Output the [x, y] coordinate of the center of the cell containing the given text.  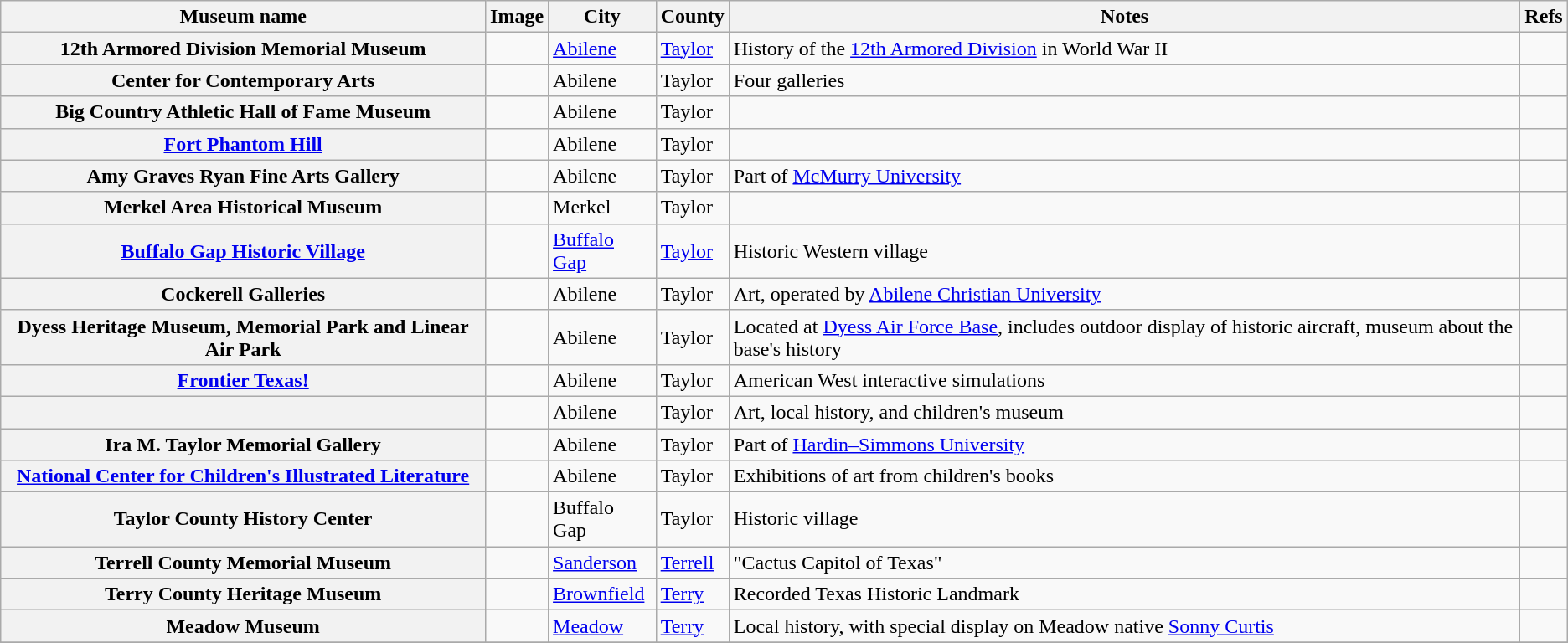
Image [518, 17]
Part of Hardin–Simmons University [1124, 445]
Art, operated by Abilene Christian University [1124, 294]
Ira M. Taylor Memorial Gallery [243, 445]
Located at Dyess Air Force Base, includes outdoor display of historic aircraft, museum about the base's history [1124, 337]
Brownfield [603, 594]
Art, local history, and children's museum [1124, 412]
Center for Contemporary Arts [243, 80]
Terrell County Memorial Museum [243, 563]
Buffalo Gap Historic Village [243, 251]
American West interactive simulations [1124, 380]
Terrell [692, 563]
History of the 12th Armored Division in World War II [1124, 49]
Big Country Athletic Hall of Fame Museum [243, 112]
Merkel [603, 208]
County [692, 17]
City [603, 17]
Recorded Texas Historic Landmark [1124, 594]
Refs [1544, 17]
Meadow Museum [243, 626]
National Center for Children's Illustrated Literature [243, 476]
Dyess Heritage Museum, Memorial Park and Linear Air Park [243, 337]
Fort Phantom Hill [243, 144]
Part of McMurry University [1124, 176]
Frontier Texas! [243, 380]
"Cactus Capitol of Texas" [1124, 563]
Museum name [243, 17]
Meadow [603, 626]
Cockerell Galleries [243, 294]
Sanderson [603, 563]
Historic Western village [1124, 251]
Taylor County History Center [243, 519]
Historic village [1124, 519]
Merkel Area Historical Museum [243, 208]
12th Armored Division Memorial Museum [243, 49]
Amy Graves Ryan Fine Arts Gallery [243, 176]
Notes [1124, 17]
Exhibitions of art from children's books [1124, 476]
Terry County Heritage Museum [243, 594]
Local history, with special display on Meadow native Sonny Curtis [1124, 626]
Four galleries [1124, 80]
